Return (x, y) of the center of cell containing provided text 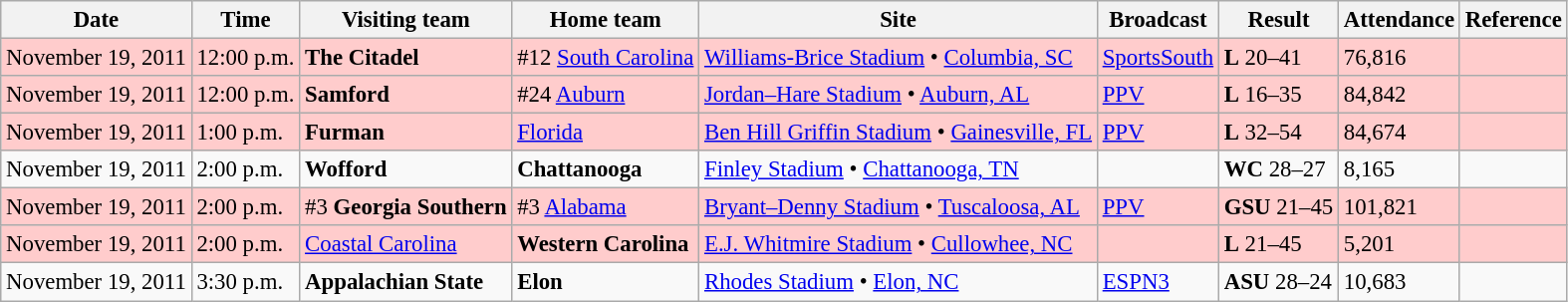
L 32–54 (1278, 133)
#3 Georgia Southern (406, 207)
10,683 (1400, 282)
#12 South Carolina (606, 58)
Elon (606, 282)
Time (245, 20)
Samford (406, 95)
Jordan–Hare Stadium • Auburn, AL (899, 95)
Attendance (1400, 20)
Western Carolina (606, 244)
Chattanooga (606, 169)
The Citadel (406, 58)
E.J. Whitmire Stadium • Cullowhee, NC (899, 244)
ASU 28–24 (1278, 282)
Ben Hill Griffin Stadium • Gainesville, FL (899, 133)
L 16–35 (1278, 95)
Williams-Brice Stadium • Columbia, SC (899, 58)
1:00 p.m. (245, 133)
L 21–45 (1278, 244)
Rhodes Stadium • Elon, NC (899, 282)
Reference (1513, 20)
Appalachian State (406, 282)
Finley Stadium • Chattanooga, TN (899, 169)
L 20–41 (1278, 58)
Home team (606, 20)
Site (899, 20)
76,816 (1400, 58)
Broadcast (1158, 20)
Date (96, 20)
Wofford (406, 169)
Visiting team (406, 20)
ESPN3 (1158, 282)
Result (1278, 20)
Bryant–Denny Stadium • Tuscaloosa, AL (899, 207)
5,201 (1400, 244)
101,821 (1400, 207)
#3 Alabama (606, 207)
84,842 (1400, 95)
84,674 (1400, 133)
GSU 21–45 (1278, 207)
3:30 p.m. (245, 282)
Furman (406, 133)
WC 28–27 (1278, 169)
Coastal Carolina (406, 244)
Florida (606, 133)
8,165 (1400, 169)
#24 Auburn (606, 95)
SportsSouth (1158, 58)
